Determine the [x, y] coordinate at the center of the cell enclosing the given text.  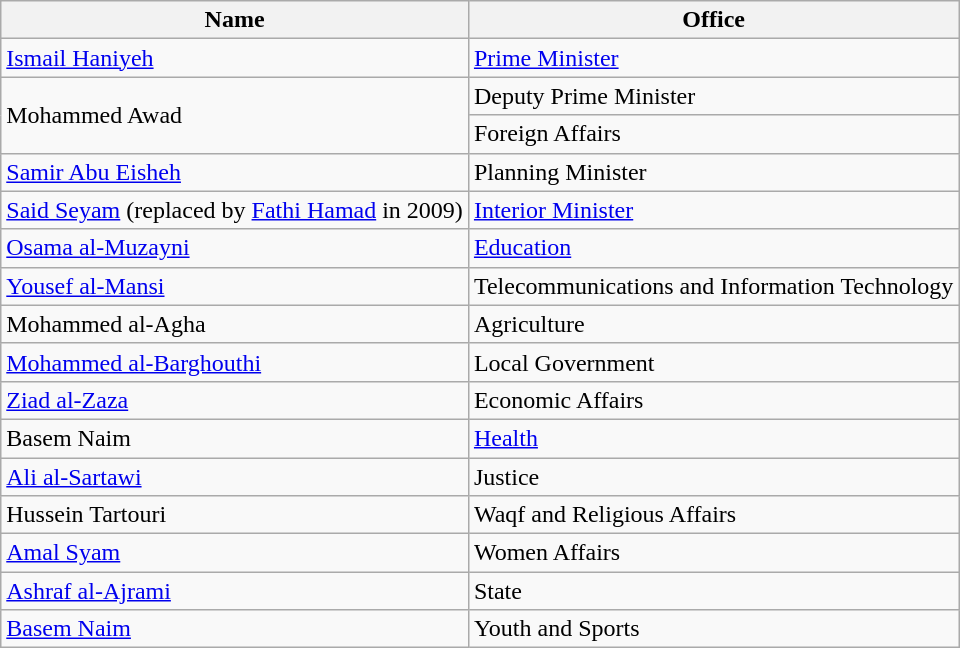
Interior Minister [713, 210]
Samir Abu Eisheh [235, 172]
Mohammed al-Agha [235, 324]
Mohammed Awad [235, 115]
Foreign Affairs [713, 134]
Local Government [713, 362]
Education [713, 248]
Prime Minister [713, 58]
Yousef al-Mansi [235, 286]
Osama al-Muzayni [235, 248]
Ziad al-Zaza [235, 400]
Agriculture [713, 324]
Economic Affairs [713, 400]
Deputy Prime Minister [713, 96]
Telecommunications and Information Technology [713, 286]
Ismail Haniyeh [235, 58]
Women Affairs [713, 553]
Said Seyam (replaced by Fathi Hamad in 2009) [235, 210]
Office [713, 20]
Hussein Tartouri [235, 515]
Name [235, 20]
State [713, 591]
Health [713, 438]
Amal Syam [235, 553]
Justice [713, 477]
Waqf and Religious Affairs [713, 515]
Ashraf al-Ajrami [235, 591]
Youth and Sports [713, 629]
Mohammed al-Barghouthi [235, 362]
Planning Minister [713, 172]
Ali al-Sartawi [235, 477]
